Return the [x, y] coordinate for the center point of the cell that contains the specified text.  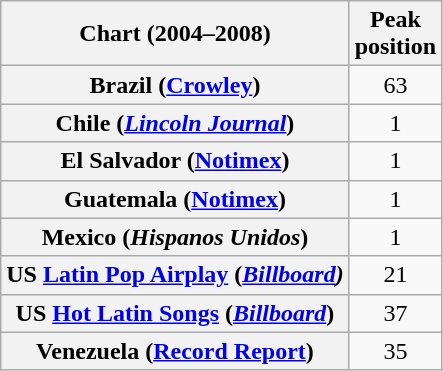
US Latin Pop Airplay (Billboard) [175, 275]
Chart (2004–2008) [175, 34]
37 [395, 313]
US Hot Latin Songs (Billboard) [175, 313]
35 [395, 351]
21 [395, 275]
Brazil (Crowley) [175, 85]
63 [395, 85]
El Salvador (Notimex) [175, 161]
Venezuela (Record Report) [175, 351]
Mexico (Hispanos Unidos) [175, 237]
Guatemala (Notimex) [175, 199]
Peakposition [395, 34]
Chile (Lincoln Journal) [175, 123]
